Extract the (x, y) coordinate from the center of the cell holding the provided text.  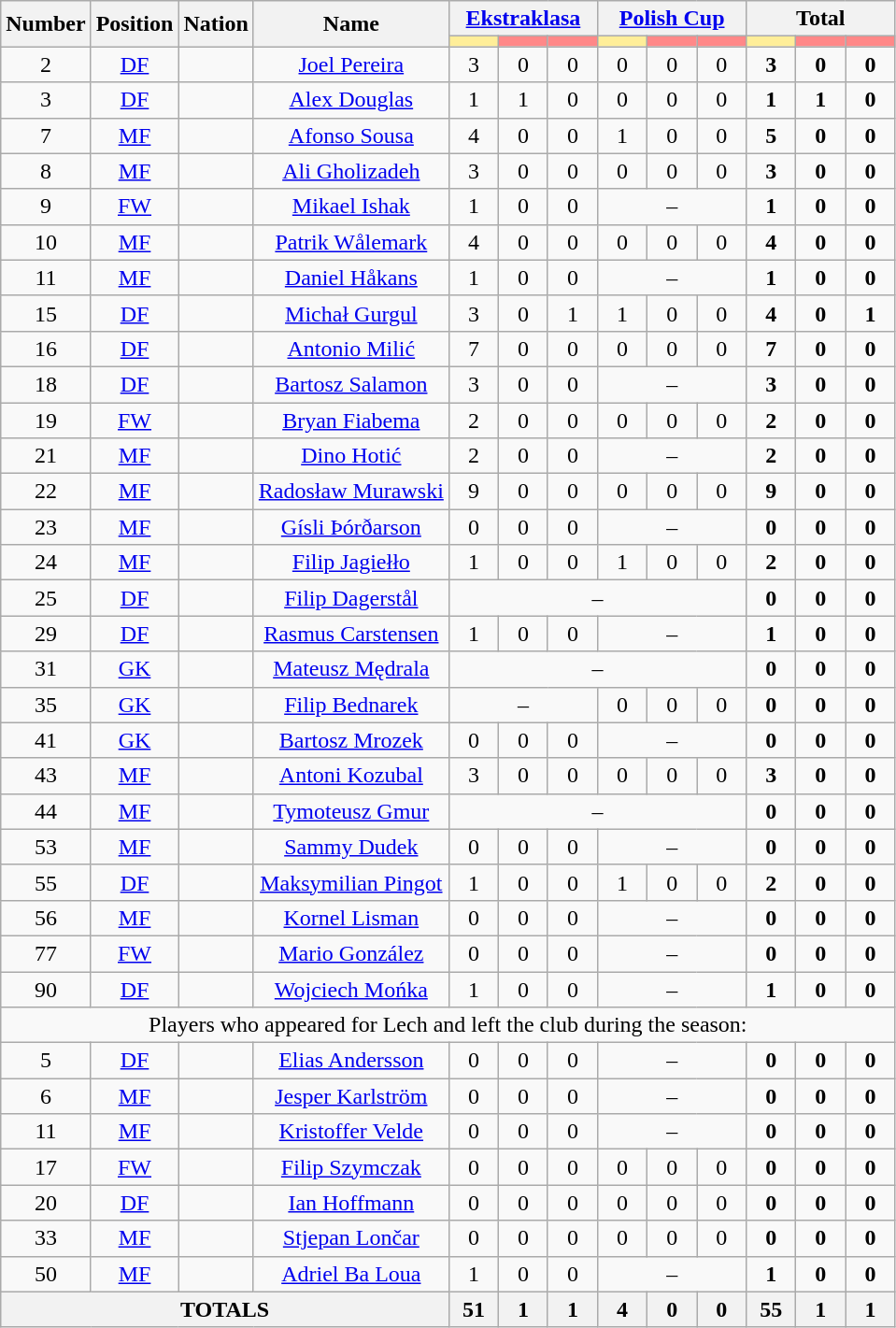
Kristoffer Velde (351, 1132)
Radosław Murawski (351, 492)
25 (46, 598)
Rasmus Carstensen (351, 634)
Players who appeared for Lech and left the club during the season: (448, 1025)
Daniel Håkans (351, 278)
35 (46, 705)
24 (46, 563)
20 (46, 1203)
Position (135, 24)
16 (46, 349)
Tymoteusz Gmur (351, 811)
Bartosz Mrozek (351, 740)
10 (46, 242)
50 (46, 1274)
Filip Dagerstål (351, 598)
33 (46, 1238)
Polish Cup (673, 19)
Ali Gholizadeh (351, 171)
Afonso Sousa (351, 136)
Bryan Fiabema (351, 420)
Patrik Wålemark (351, 242)
Ekstraklasa (523, 19)
6 (46, 1096)
90 (46, 990)
Bartosz Salamon (351, 384)
Joel Pereira (351, 64)
Jesper Karlström (351, 1096)
Filip Jagiełło (351, 563)
41 (46, 740)
56 (46, 918)
Total (820, 19)
Antoni Kozubal (351, 776)
17 (46, 1167)
Filip Bednarek (351, 705)
21 (46, 456)
Name (351, 24)
Nation (216, 24)
19 (46, 420)
Wojciech Mońka (351, 990)
23 (46, 527)
29 (46, 634)
Stjepan Lončar (351, 1238)
18 (46, 384)
Sammy Dudek (351, 847)
Maksymilian Pingot (351, 882)
Kornel Lisman (351, 918)
77 (46, 953)
Antonio Milić (351, 349)
Mario González (351, 953)
Alex Douglas (351, 100)
44 (46, 811)
8 (46, 171)
TOTALS (225, 1309)
Mikael Ishak (351, 207)
Ian Hoffmann (351, 1203)
31 (46, 669)
Number (46, 24)
Elias Andersson (351, 1061)
53 (46, 847)
Filip Szymczak (351, 1167)
Adriel Ba Loua (351, 1274)
22 (46, 492)
Mateusz Mędrala (351, 669)
51 (473, 1309)
43 (46, 776)
15 (46, 313)
Gísli Þórðarson (351, 527)
Michał Gurgul (351, 313)
Dino Hotić (351, 456)
